Return (x, y) of the center of cell containing provided text 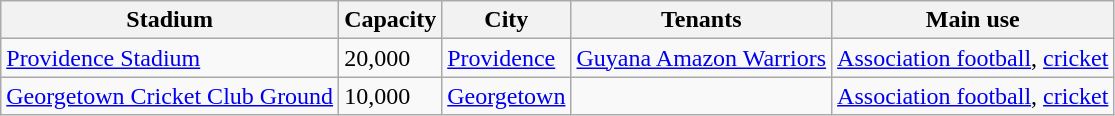
10,000 (390, 96)
Providence (506, 58)
Providence Stadium (170, 58)
Capacity (390, 20)
Georgetown Cricket Club Ground (170, 96)
Stadium (170, 20)
20,000 (390, 58)
Tenants (702, 20)
Main use (973, 20)
Georgetown (506, 96)
City (506, 20)
Guyana Amazon Warriors (702, 58)
